Identify which cell holds the provided text, then report its [x, y] central coordinate. 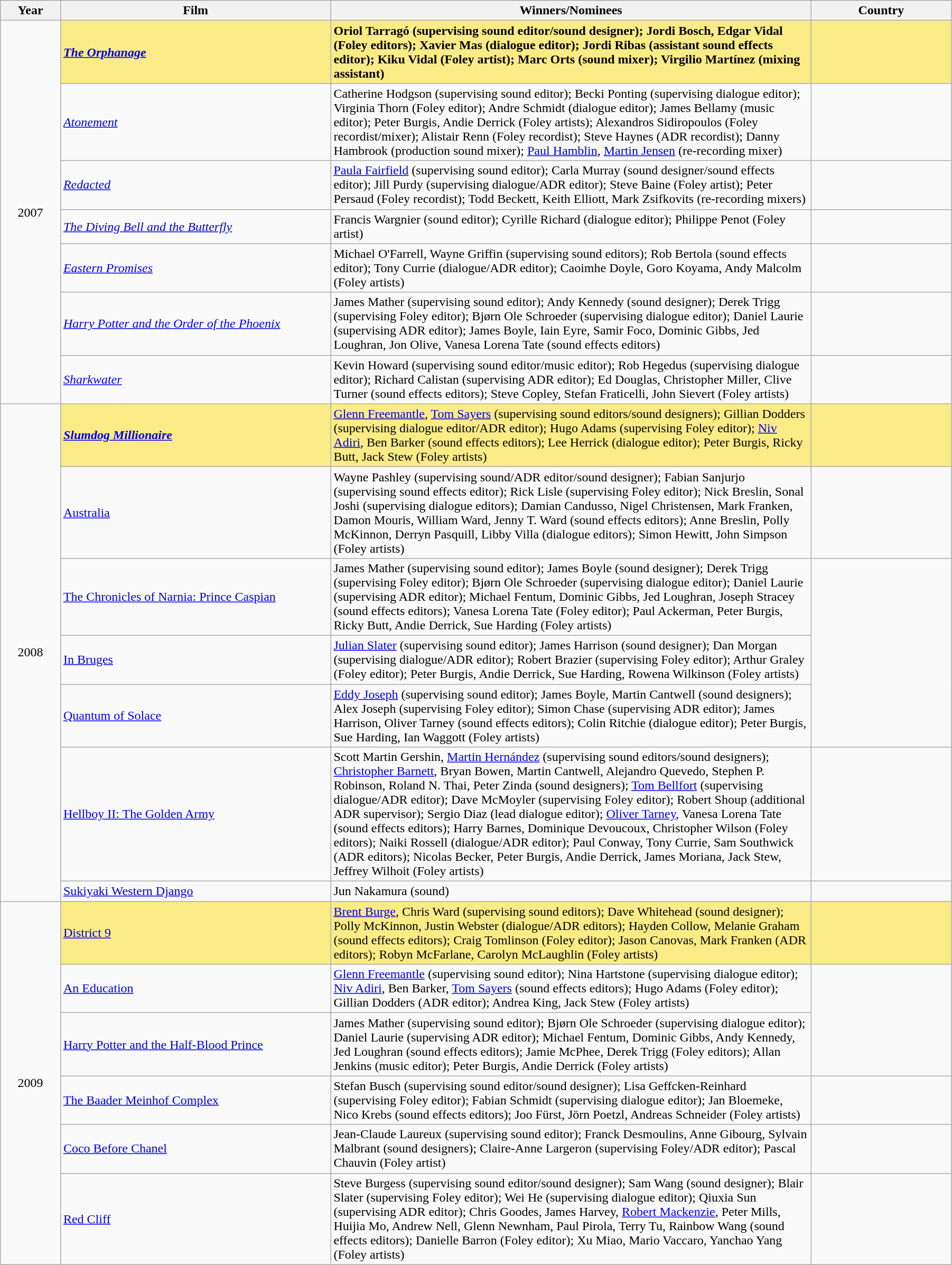
Redacted [195, 185]
Atonement [195, 122]
An Education [195, 989]
Winners/Nominees [571, 11]
Australia [195, 513]
Country [881, 11]
District 9 [195, 933]
Sukiyaki Western Django [195, 891]
Film [195, 11]
Slumdog Millionaire [195, 435]
2007 [31, 212]
2008 [31, 652]
Eastern Promises [195, 268]
The Orphanage [195, 52]
Coco Before Chanel [195, 1149]
The Baader Meinhof Complex [195, 1100]
Quantum of Solace [195, 715]
Jun Nakamura (sound) [571, 891]
Harry Potter and the Order of the Phoenix [195, 323]
Hellboy II: The Golden Army [195, 814]
2009 [31, 1083]
Year [31, 11]
Sharkwater [195, 379]
In Bruges [195, 659]
The Diving Bell and the Butterfly [195, 226]
Red Cliff [195, 1219]
Harry Potter and the Half-Blood Prince [195, 1044]
Francis Wargnier (sound editor); Cyrille Richard (dialogue editor); Philippe Penot (Foley artist) [571, 226]
The Chronicles of Narnia: Prince Caspian [195, 597]
